Determine the [x, y] coordinate at the center of the cell enclosing the given text.  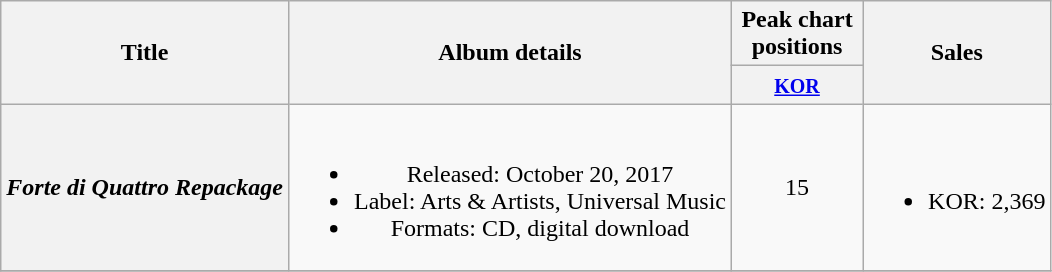
KOR [798, 85]
KOR: 2,369 [957, 188]
Album details [510, 52]
Forte di Quattro Repackage [145, 188]
Peak chart positions [798, 34]
15 [798, 188]
Released: October 20, 2017Label: Arts & Artists, Universal MusicFormats: CD, digital download [510, 188]
Sales [957, 52]
Title [145, 52]
